Return the (X, Y) coordinate for the center point of the cell that contains the specified text.  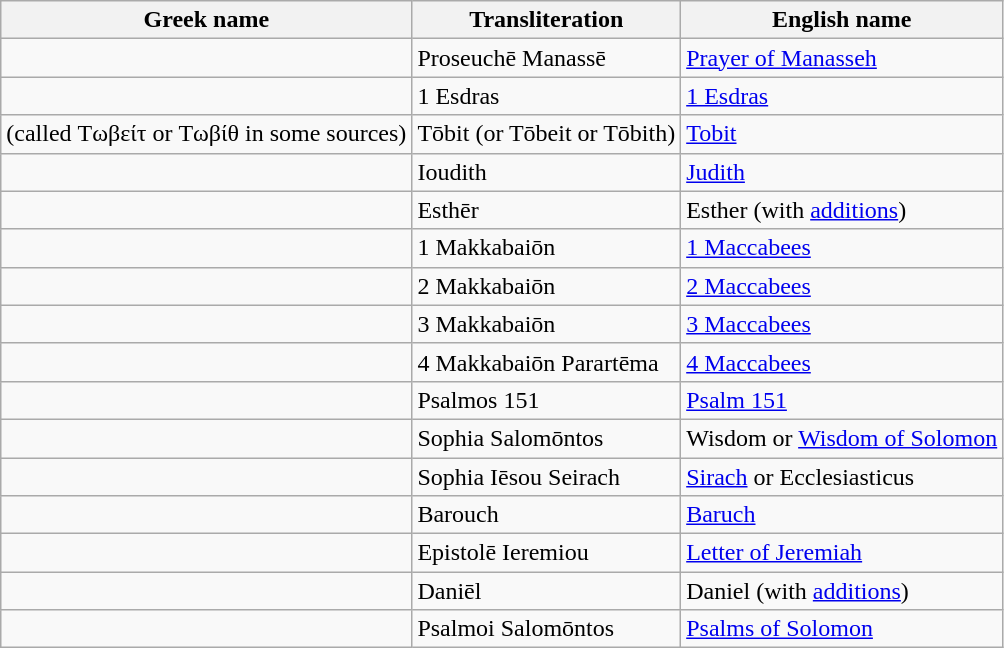
4 Makkabaiōn Parartēma (546, 362)
Wisdom or Wisdom of Solomon (842, 438)
Epistolē Ieremiou (546, 553)
Letter of Jeremiah (842, 553)
Tōbit (or Tōbeit or Tōbith) (546, 134)
Daniēl (546, 591)
3 Maccabees (842, 324)
Barouch (546, 515)
Tobit (842, 134)
Sirach or Ecclesiasticus (842, 477)
Sophia Salomōntos (546, 438)
Psalm 151 (842, 400)
1 Maccabees (842, 248)
Prayer of Manasseh (842, 58)
Baruch (842, 515)
Psalmoi Salomōntos (546, 629)
Greek name (206, 20)
4 Maccabees (842, 362)
2 Makkabaiōn (546, 286)
English name (842, 20)
Transliteration (546, 20)
3 Makkabaiōn (546, 324)
1 Makkabaiōn (546, 248)
(called Τωβείτ or Τωβίθ in some sources) (206, 134)
Ioudith (546, 172)
2 Maccabees (842, 286)
Daniel (with additions) (842, 591)
Esthēr (546, 210)
Psalms of Solomon (842, 629)
Sophia Iēsou Seirach (546, 477)
Proseuchē Manassē (546, 58)
Esther (with additions) (842, 210)
Judith (842, 172)
Psalmos 151 (546, 400)
